Find where the given text appears and provide that cell's center as [X, Y] coordinate. 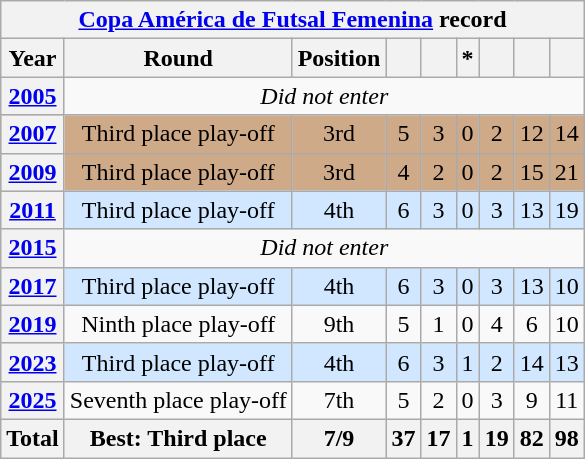
17 [438, 438]
2023 [33, 362]
Copa América de Futsal Femenina record [293, 20]
Round [178, 58]
2015 [33, 248]
15 [532, 172]
9th [339, 324]
* [468, 58]
9 [532, 400]
Ninth place play-off [178, 324]
7th [339, 400]
2017 [33, 286]
37 [404, 438]
2009 [33, 172]
7/9 [339, 438]
2025 [33, 400]
2019 [33, 324]
12 [532, 134]
Year [33, 58]
Total [33, 438]
2011 [33, 210]
Position [339, 58]
21 [566, 172]
Seventh place play-off [178, 400]
98 [566, 438]
Best: Third place [178, 438]
82 [532, 438]
11 [566, 400]
2007 [33, 134]
2005 [33, 96]
